Detect which cell encompasses the target text, then output its [x, y] center coordinate. 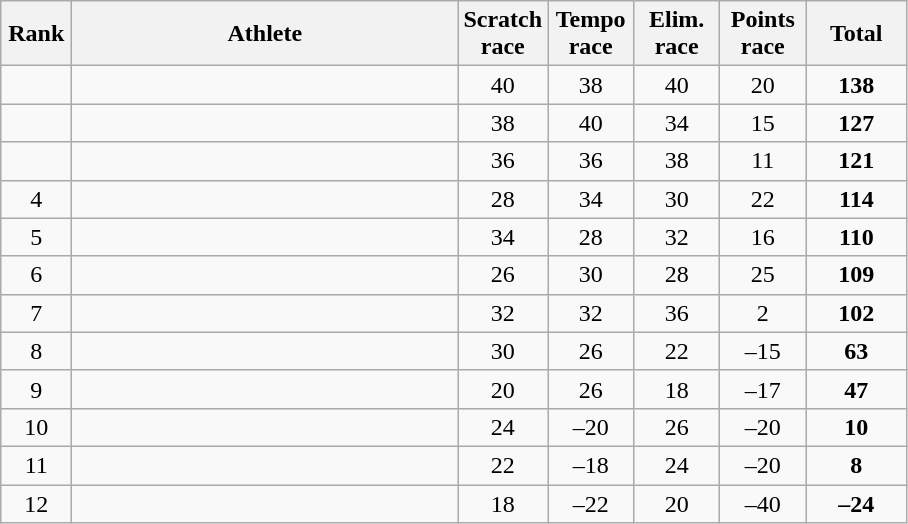
Athlete [265, 34]
12 [36, 503]
15 [763, 123]
102 [856, 313]
Elim.race [677, 34]
47 [856, 389]
121 [856, 161]
5 [36, 237]
Temporace [591, 34]
9 [36, 389]
114 [856, 199]
25 [763, 275]
–40 [763, 503]
110 [856, 237]
6 [36, 275]
127 [856, 123]
–15 [763, 351]
–22 [591, 503]
Scratchrace [503, 34]
16 [763, 237]
–17 [763, 389]
2 [763, 313]
4 [36, 199]
63 [856, 351]
109 [856, 275]
Total [856, 34]
Rank [36, 34]
–24 [856, 503]
–18 [591, 465]
Pointsrace [763, 34]
138 [856, 85]
7 [36, 313]
